Capture the cell that displays the provided text and extract its [X, Y] central coordinate. 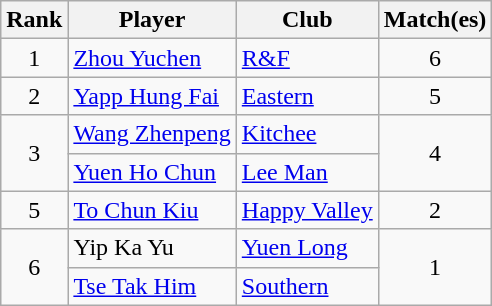
R&F [307, 58]
Yuen Ho Chun [152, 172]
Lee Man [307, 172]
Rank [34, 20]
Kitchee [307, 134]
Happy Valley [307, 210]
Eastern [307, 96]
Club [307, 20]
4 [435, 153]
Wang Zhenpeng [152, 134]
Player [152, 20]
Zhou Yuchen [152, 58]
To Chun Kiu [152, 210]
Southern [307, 286]
Yuen Long [307, 248]
3 [34, 153]
Tse Tak Him [152, 286]
Yip Ka Yu [152, 248]
Yapp Hung Fai [152, 96]
Match(es) [435, 20]
